Output the [X, Y] coordinate of the center of the cell containing the given text.  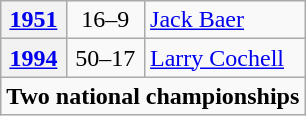
1951 [34, 20]
Two national championships [153, 96]
50–17 [106, 58]
1994 [34, 58]
Larry Cochell [225, 58]
Jack Baer [225, 20]
16–9 [106, 20]
